Output the (x, y) coordinate of the center of the cell containing the given text.  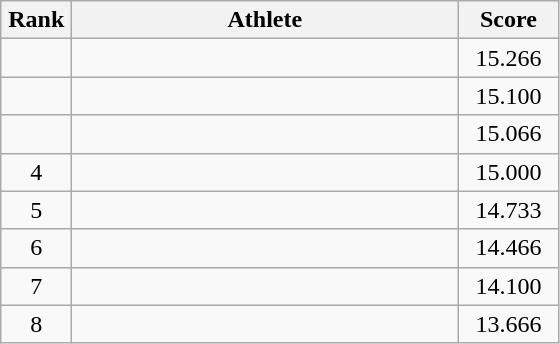
Rank (36, 20)
5 (36, 210)
7 (36, 286)
Score (508, 20)
Athlete (265, 20)
4 (36, 172)
14.733 (508, 210)
8 (36, 324)
6 (36, 248)
15.000 (508, 172)
15.266 (508, 58)
15.066 (508, 134)
14.100 (508, 286)
15.100 (508, 96)
14.466 (508, 248)
13.666 (508, 324)
